Scan for the cell matching the given text and deliver its (x, y) coordinate at center. 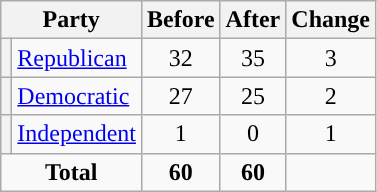
Change (331, 20)
0 (253, 134)
Democratic (77, 96)
Republican (77, 58)
Total (72, 172)
32 (180, 58)
35 (253, 58)
2 (331, 96)
3 (331, 58)
Party (72, 20)
25 (253, 96)
Independent (77, 134)
After (253, 20)
27 (180, 96)
Before (180, 20)
